From the cell containing the given text, extract its center point as [X, Y] coordinate. 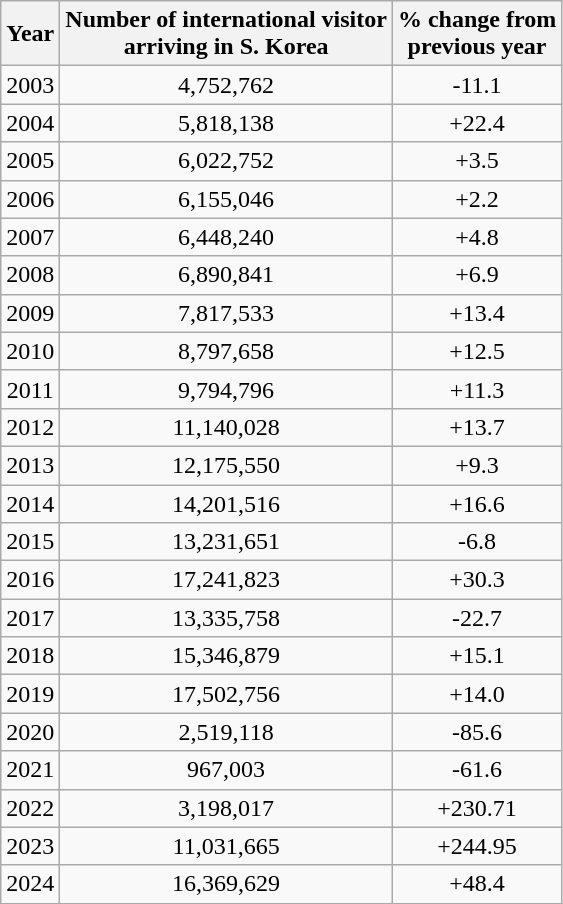
2008 [30, 275]
2013 [30, 465]
13,335,758 [226, 618]
6,448,240 [226, 237]
7,817,533 [226, 313]
2024 [30, 884]
967,003 [226, 770]
2018 [30, 656]
+16.6 [476, 503]
8,797,658 [226, 351]
+48.4 [476, 884]
2019 [30, 694]
2023 [30, 846]
6,890,841 [226, 275]
6,022,752 [226, 161]
11,031,665 [226, 846]
11,140,028 [226, 427]
+6.9 [476, 275]
2009 [30, 313]
+30.3 [476, 580]
2020 [30, 732]
+9.3 [476, 465]
14,201,516 [226, 503]
13,231,651 [226, 542]
2016 [30, 580]
2004 [30, 123]
-61.6 [476, 770]
Year [30, 34]
+11.3 [476, 389]
12,175,550 [226, 465]
+14.0 [476, 694]
+22.4 [476, 123]
17,502,756 [226, 694]
+13.7 [476, 427]
2,519,118 [226, 732]
2015 [30, 542]
16,369,629 [226, 884]
+4.8 [476, 237]
9,794,796 [226, 389]
+3.5 [476, 161]
2014 [30, 503]
-6.8 [476, 542]
+13.4 [476, 313]
2006 [30, 199]
-85.6 [476, 732]
5,818,138 [226, 123]
2012 [30, 427]
+12.5 [476, 351]
2007 [30, 237]
15,346,879 [226, 656]
4,752,762 [226, 85]
17,241,823 [226, 580]
Number of international visitorarriving in S. Korea [226, 34]
3,198,017 [226, 808]
+244.95 [476, 846]
2017 [30, 618]
2021 [30, 770]
-11.1 [476, 85]
% change fromprevious year [476, 34]
+15.1 [476, 656]
6,155,046 [226, 199]
+2.2 [476, 199]
2022 [30, 808]
2003 [30, 85]
-22.7 [476, 618]
2010 [30, 351]
2011 [30, 389]
+230.71 [476, 808]
2005 [30, 161]
